Search for the cell housing the specified text and yield its (x, y) center coordinate. 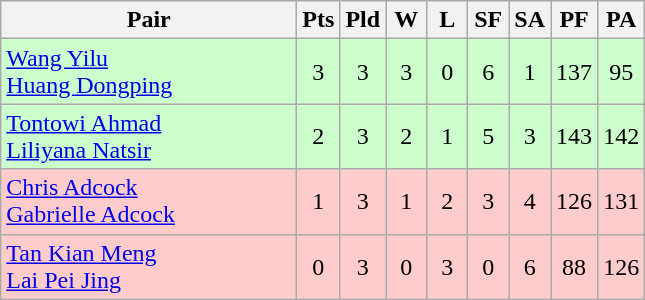
L (448, 20)
143 (574, 136)
Tontowi Ahmad Liliyana Natsir (149, 136)
SA (530, 20)
Pts (318, 20)
4 (530, 202)
Pair (149, 20)
Pld (363, 20)
142 (622, 136)
PA (622, 20)
131 (622, 202)
Chris Adcock Gabrielle Adcock (149, 202)
PF (574, 20)
SF (488, 20)
137 (574, 72)
88 (574, 266)
Wang Yilu Huang Dongping (149, 72)
W (406, 20)
5 (488, 136)
Tan Kian Meng Lai Pei Jing (149, 266)
95 (622, 72)
